Scan for the cell matching the given text and deliver its [X, Y] coordinate at center. 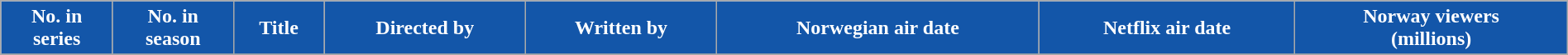
Written by [622, 28]
Norwegian air date [878, 28]
Directed by [425, 28]
No. inseason [173, 28]
No. inseries [57, 28]
Title [279, 28]
Netflix air date [1167, 28]
Norway viewers(millions) [1431, 28]
